Identify which cell holds the provided text, then report its [x, y] central coordinate. 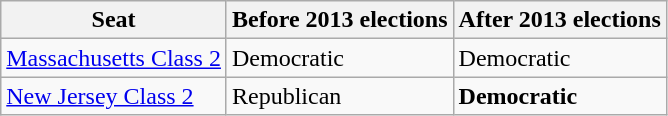
Before 2013 elections [340, 20]
After 2013 elections [560, 20]
Republican [340, 96]
New Jersey Class 2 [114, 96]
Massachusetts Class 2 [114, 58]
Seat [114, 20]
